Determine the [x, y] coordinate at the center of the cell enclosing the given text.  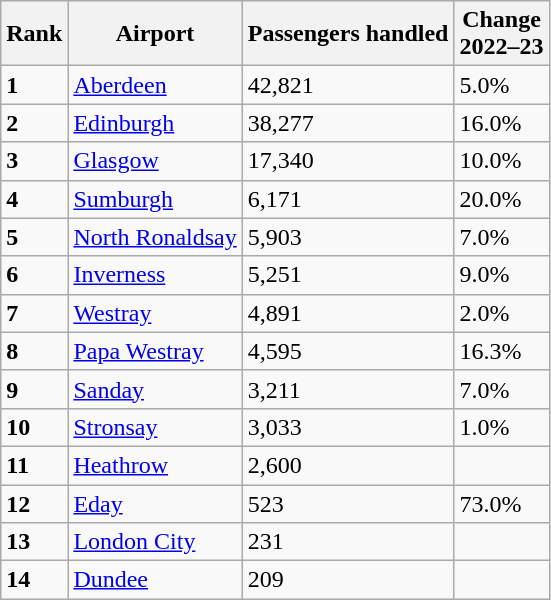
Westray [155, 313]
5.0% [502, 85]
17,340 [348, 161]
1 [34, 85]
73.0% [502, 503]
Stronsay [155, 427]
209 [348, 580]
14 [34, 580]
5 [34, 237]
9.0% [502, 275]
16.0% [502, 123]
5,251 [348, 275]
3 [34, 161]
2.0% [502, 313]
523 [348, 503]
231 [348, 542]
Inverness [155, 275]
Papa Westray [155, 351]
2,600 [348, 465]
Glasgow [155, 161]
North Ronaldsay [155, 237]
Sumburgh [155, 199]
2 [34, 123]
13 [34, 542]
12 [34, 503]
6 [34, 275]
16.3% [502, 351]
1.0% [502, 427]
Sanday [155, 389]
Edinburgh [155, 123]
London City [155, 542]
6,171 [348, 199]
38,277 [348, 123]
3,211 [348, 389]
10.0% [502, 161]
Dundee [155, 580]
4,595 [348, 351]
9 [34, 389]
Airport [155, 34]
10 [34, 427]
4,891 [348, 313]
11 [34, 465]
8 [34, 351]
Heathrow [155, 465]
4 [34, 199]
3,033 [348, 427]
Change2022–23 [502, 34]
Aberdeen [155, 85]
Eday [155, 503]
20.0% [502, 199]
Passengers handled [348, 34]
Rank [34, 34]
5,903 [348, 237]
42,821 [348, 85]
7 [34, 313]
